Find where the given text appears and provide that cell's center as [x, y] coordinate. 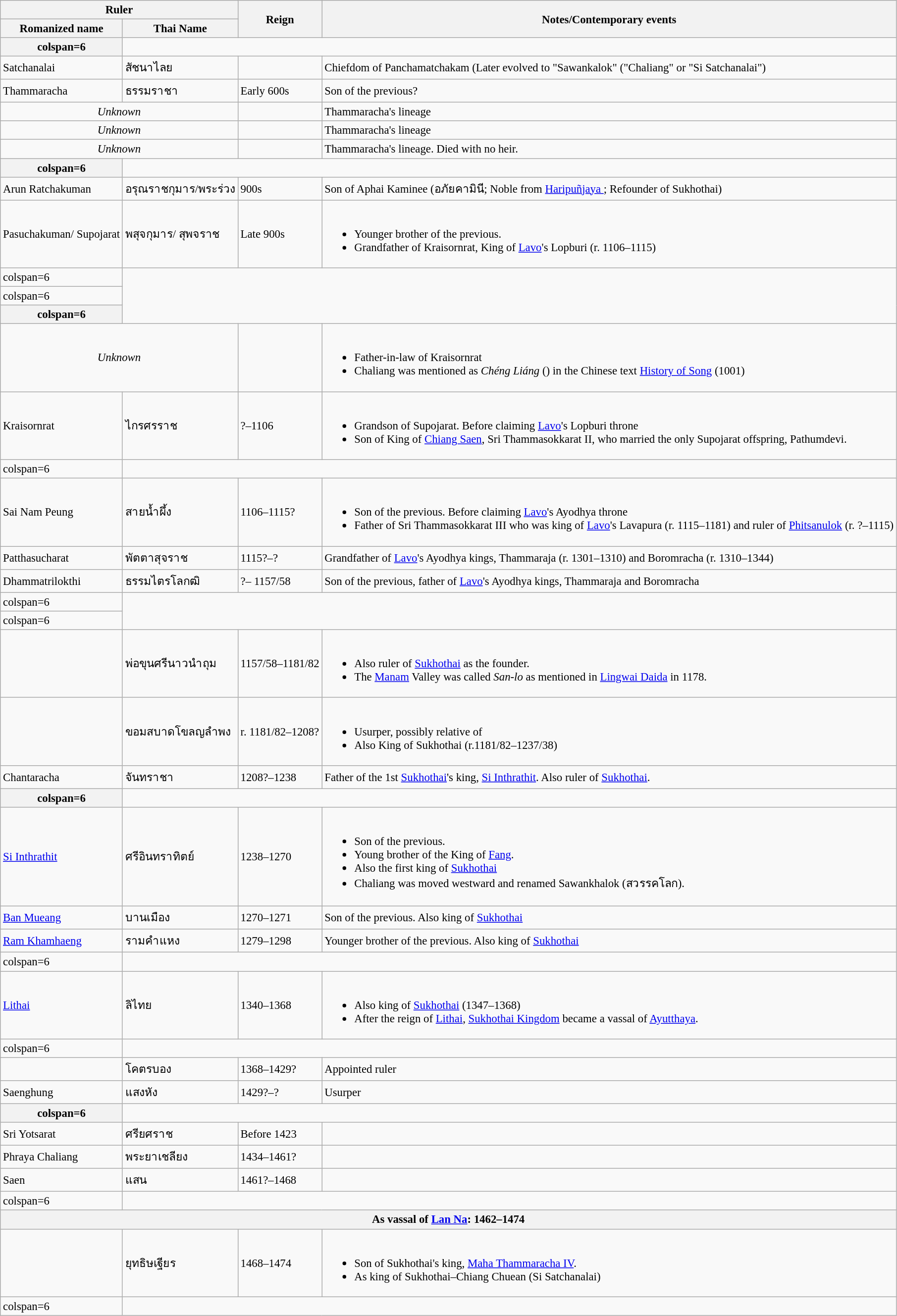
Phraya Chaliang [61, 1157]
Chantaracha [61, 778]
Satchanalai [61, 68]
จันทราชา [180, 778]
พ่อขุนศรีนาวนำถุม [180, 664]
Younger brother of the previous. Also king of Sukhothai [609, 941]
Son of the previous.Young brother of the King of Fang.Also the first king of SukhothaiChaliang was moved westward and renamed Sawankhalok (สวรรคโลก). [609, 857]
Chiefdom of Panchamatchakam (Later evolved to "Sawankalok" ("Chaliang" or "Si Satchanalai") [609, 68]
Thammaracha's lineage. Died with no heir. [609, 149]
Ruler [119, 10]
Before 1423 [280, 1134]
สัชนาไลย [180, 68]
แสน [180, 1180]
1279–1298 [280, 941]
พระยาเชลียง [180, 1157]
Ban Mueang [61, 918]
อรุณราชกุมาร/พระร่วง [180, 188]
?–1106 [280, 426]
900s [280, 188]
Usurper [609, 1093]
1238–1270 [280, 857]
1429?–? [280, 1093]
Also king of Sukhothai (1347–1368)After the reign of Lithai, Sukhothai Kingdom became a vassal of Ayutthaya. [609, 1005]
Arun Ratchakuman [61, 188]
รามคำแหง [180, 941]
แสงหัง [180, 1093]
Dhammatrilokthi [61, 580]
Reign [280, 19]
Father of the 1st Sukhothai's king, Si Inthrathit. Also ruler of Sukhothai. [609, 778]
1434–1461? [280, 1157]
Thai Name [180, 29]
Son of Aphai Kaminee (อภัยคามินี; Noble from Haripuñjaya ; Refounder of Sukhothai) [609, 188]
?– 1157/58 [280, 580]
ธรรมราชา [180, 91]
Younger brother of the previous.Grandfather of Kraisornrat, King of Lavo's Lopburi (r. 1106–1115) [609, 234]
r. 1181/82–1208? [280, 731]
บานเมือง [180, 918]
Also ruler of Sukhothai as the founder.The Manam Valley was called San-lo as mentioned in Lingwai Daida in 1178. [609, 664]
1461?–1468 [280, 1180]
Son of the previous? [609, 91]
ศรียศราช [180, 1134]
พัตตาสุจราช [180, 558]
Si Inthrathit [61, 857]
Sai Nam Peung [61, 512]
Appointed ruler [609, 1069]
Son of the previous. Also king of Sukhothai [609, 918]
ขอมสบาดโขลญลำพง [180, 731]
1157/58–1181/82 [280, 664]
Early 600s [280, 91]
Saen [61, 1180]
Son of the previous, father of Lavo's Ayodhya kings, Thammaraja and Boromracha [609, 580]
Lithai [61, 1005]
1368–1429? [280, 1069]
Usurper, possibly relative of Also King of Sukhothai (r.1181/82–1237/38) [609, 731]
ธรรมไตรโลกฒิ [180, 580]
ศรีอินทราทิตย์ [180, 857]
สายน้ำผึ้ง [180, 512]
1115?–? [280, 558]
Thammaracha [61, 91]
ไกรศรราช [180, 426]
โคตรบอง [180, 1069]
Son of Sukhothai's king, Maha Thammaracha IV.As king of Sukhothai–Chiang Chuean (Si Satchanalai) [609, 1263]
พสุจกุมาร/ สุพจราช [180, 234]
ยุทธิษเฐียร [180, 1263]
Notes/Contemporary events [609, 19]
1106–1115? [280, 512]
Patthasucharat [61, 558]
Sri Yotsarat [61, 1134]
Kraisornrat [61, 426]
Grandfather of Lavo's Ayodhya kings, Thammaraja (r. 1301–1310) and Boromracha (r. 1310–1344) [609, 558]
Father-in-law of KraisornratChaliang was mentioned as Chéng Liáng () in the Chinese text History of Song (1001) [609, 358]
ลิไทย [180, 1005]
As vassal of Lan Na: 1462–1474 [449, 1220]
1468–1474 [280, 1263]
1340–1368 [280, 1005]
Pasuchakuman/ Supojarat [61, 234]
Ram Khamhaeng [61, 941]
Romanized name [61, 29]
1208?–1238 [280, 778]
Saenghung [61, 1093]
Late 900s [280, 234]
1270–1271 [280, 918]
